Determine the [x, y] coordinate at the center of the cell enclosing the given text.  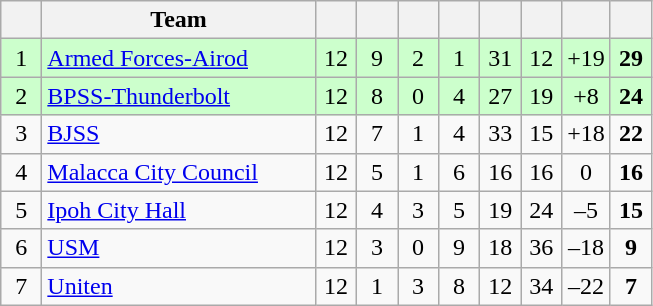
22 [630, 134]
+18 [586, 134]
+19 [586, 58]
Uniten [179, 286]
BPSS-Thunderbolt [179, 96]
Malacca City Council [179, 172]
36 [542, 248]
Ipoh City Hall [179, 210]
–22 [586, 286]
+8 [586, 96]
34 [542, 286]
18 [500, 248]
USM [179, 248]
BJSS [179, 134]
–5 [586, 210]
Team [179, 20]
29 [630, 58]
27 [500, 96]
33 [500, 134]
31 [500, 58]
–18 [586, 248]
Armed Forces-Airod [179, 58]
